Return the [X, Y] coordinate for the center point of the cell that contains the specified text.  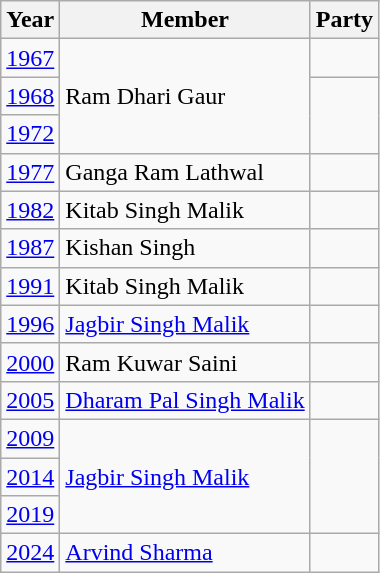
Member [185, 20]
2024 [30, 553]
1977 [30, 172]
Dharam Pal Singh Malik [185, 400]
1987 [30, 248]
2000 [30, 362]
Kishan Singh [185, 248]
1967 [30, 58]
2009 [30, 438]
1996 [30, 324]
Party [344, 20]
1968 [30, 96]
Arvind Sharma [185, 553]
2014 [30, 477]
Ram Dhari Gaur [185, 96]
Ram Kuwar Saini [185, 362]
1972 [30, 134]
2019 [30, 515]
1982 [30, 210]
Year [30, 20]
Ganga Ram Lathwal [185, 172]
1991 [30, 286]
2005 [30, 400]
